Identify which cell holds the provided text, then report its (X, Y) central coordinate. 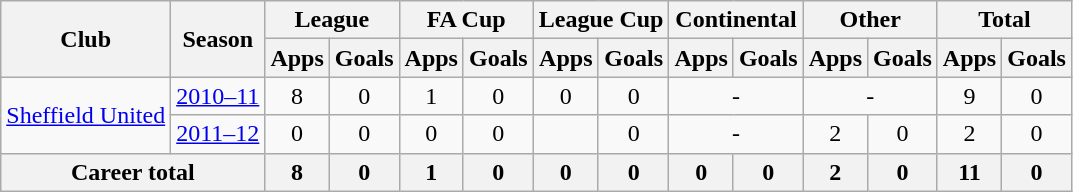
Other (870, 20)
2010–11 (218, 96)
Sheffield United (86, 115)
League (332, 20)
Club (86, 39)
11 (969, 172)
2011–12 (218, 134)
League Cup (601, 20)
Total (1004, 20)
Continental (736, 20)
Season (218, 39)
9 (969, 96)
Career total (133, 172)
FA Cup (466, 20)
